Return the (x, y) coordinate for the center point of the cell that contains the specified text.  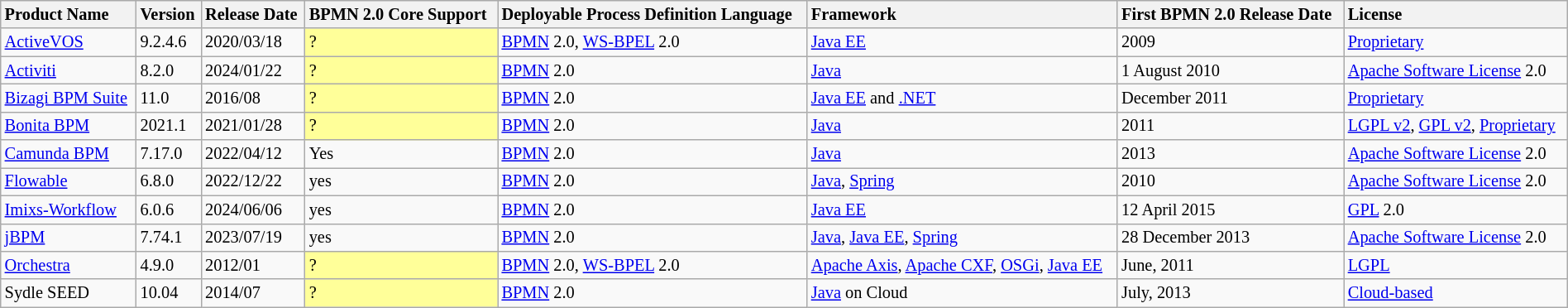
LGPL (1456, 265)
jBPM (69, 238)
2020/03/18 (253, 42)
2021/01/28 (253, 126)
Bizagi BPM Suite (69, 98)
7.74.1 (169, 238)
2024/01/22 (253, 70)
12 April 2015 (1231, 209)
2021.1 (169, 126)
Activiti (69, 70)
2022/04/12 (253, 154)
June, 2011 (1231, 265)
6.8.0 (169, 181)
Java, Java EE, Spring (963, 238)
2014/07 (253, 293)
2023/07/19 (253, 238)
9.2.4.6 (169, 42)
First BPMN 2.0 Release Date (1231, 14)
6.0.6 (169, 209)
Flowable (69, 181)
7.17.0 (169, 154)
July, 2013 (1231, 293)
2016/08 (253, 98)
Framework (963, 14)
Deployable Process Definition Language (653, 14)
Orchestra (69, 265)
Java, Spring (963, 181)
Apache Axis, Apache CXF, OSGi, Java EE (963, 265)
Sydle SEED (69, 293)
BPMN 2.0 Core Support (402, 14)
Version (169, 14)
Java on Cloud (963, 293)
2009 (1231, 42)
2011 (1231, 126)
Bonita BPM (69, 126)
Product Name (69, 14)
Imixs-Workflow (69, 209)
8.2.0 (169, 70)
2010 (1231, 181)
ActiveVOS (69, 42)
2022/12/22 (253, 181)
11.0 (169, 98)
Cloud-based (1456, 293)
December 2011 (1231, 98)
10.04 (169, 293)
Yes (402, 154)
Release Date (253, 14)
1 August 2010 (1231, 70)
2012/01 (253, 265)
GPL 2.0 (1456, 209)
28 December 2013 (1231, 238)
4.9.0 (169, 265)
2024/06/06 (253, 209)
LGPL v2, GPL v2, Proprietary (1456, 126)
Java EE and .NET (963, 98)
2013 (1231, 154)
Camunda BPM (69, 154)
License (1456, 14)
